Provide the (X, Y) coordinate of the cell's center where the given text is located.  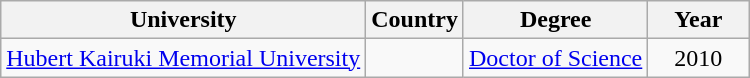
2010 (698, 58)
Year (698, 20)
Degree (555, 20)
University (184, 20)
Country (415, 20)
Doctor of Science (555, 58)
Hubert Kairuki Memorial University (184, 58)
